Locate the cell with the specified text and output its (x, y) center coordinate. 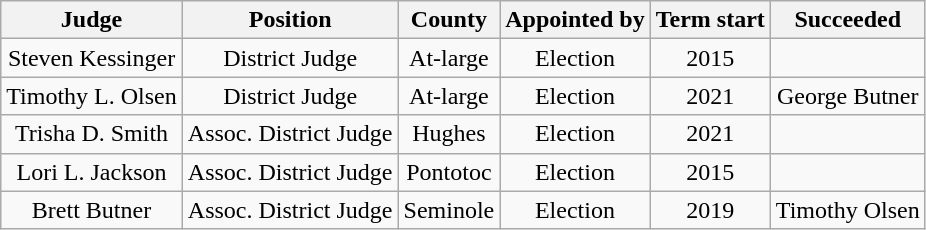
Succeeded (848, 20)
Timothy L. Olsen (92, 96)
George Butner (848, 96)
Lori L. Jackson (92, 172)
Judge (92, 20)
Position (290, 20)
Appointed by (575, 20)
Trisha D. Smith (92, 134)
Seminole (449, 210)
Timothy Olsen (848, 210)
Brett Butner (92, 210)
Term start (710, 20)
Pontotoc (449, 172)
Steven Kessinger (92, 58)
2019 (710, 210)
County (449, 20)
Hughes (449, 134)
